From the cell containing the given text, extract its center point as (X, Y) coordinate. 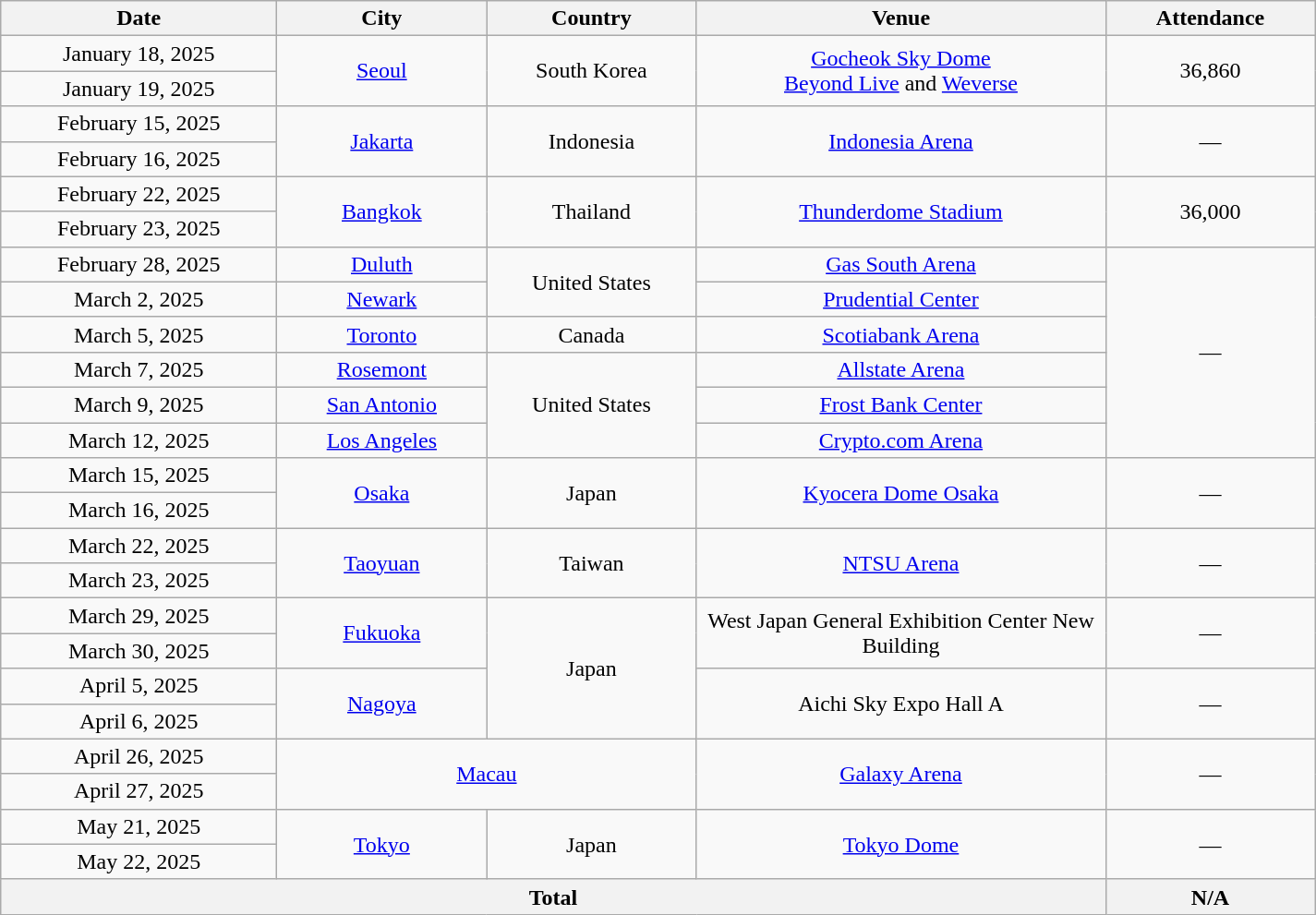
Thailand (591, 211)
Indonesia (591, 141)
Newark (382, 299)
Crypto.com Arena (901, 440)
Nagoya (382, 704)
Osaka (382, 493)
March 30, 2025 (139, 651)
April 26, 2025 (139, 756)
February 23, 2025 (139, 229)
March 15, 2025 (139, 476)
February 16, 2025 (139, 159)
Attendance (1210, 18)
Frost Bank Center (901, 404)
Total (553, 897)
March 2, 2025 (139, 299)
Country (591, 18)
San Antonio (382, 404)
April 27, 2025 (139, 791)
February 22, 2025 (139, 194)
36,860 (1210, 71)
South Korea (591, 71)
February 28, 2025 (139, 264)
Allstate Arena (901, 369)
Thunderdome Stadium (901, 211)
April 6, 2025 (139, 721)
March 23, 2025 (139, 581)
February 15, 2025 (139, 124)
March 7, 2025 (139, 369)
City (382, 18)
April 5, 2025 (139, 686)
Canada (591, 334)
March 9, 2025 (139, 404)
Toronto (382, 334)
March 16, 2025 (139, 511)
Indonesia Arena (901, 141)
Bangkok (382, 211)
May 22, 2025 (139, 861)
Duluth (382, 264)
Galaxy Arena (901, 774)
N/A (1210, 897)
Los Angeles (382, 440)
May 21, 2025 (139, 826)
Tokyo (382, 844)
March 12, 2025 (139, 440)
Rosemont (382, 369)
36,000 (1210, 211)
March 29, 2025 (139, 616)
Date (139, 18)
Taoyuan (382, 563)
March 22, 2025 (139, 546)
Gas South Arena (901, 264)
NTSU Arena (901, 563)
Scotiabank Arena (901, 334)
Prudential Center (901, 299)
January 19, 2025 (139, 89)
Gocheok Sky Dome Beyond Live and Weverse (901, 71)
Taiwan (591, 563)
Aichi Sky Expo Hall A (901, 704)
January 18, 2025 (139, 54)
Tokyo Dome (901, 844)
Venue (901, 18)
Kyocera Dome Osaka (901, 493)
Fukuoka (382, 633)
Macau (487, 774)
West Japan General Exhibition Center New Building (901, 633)
Jakarta (382, 141)
Seoul (382, 71)
March 5, 2025 (139, 334)
